Provide the (X, Y) coordinate of the cell's center where the given text is located.  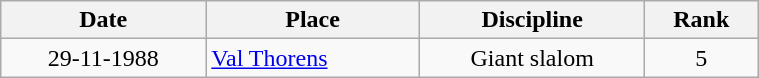
Place (313, 20)
Rank (702, 20)
29-11-1988 (104, 58)
Discipline (532, 20)
Date (104, 20)
Val Thorens (313, 58)
Giant slalom (532, 58)
5 (702, 58)
